Locate the cell with the specified text and output its [x, y] center coordinate. 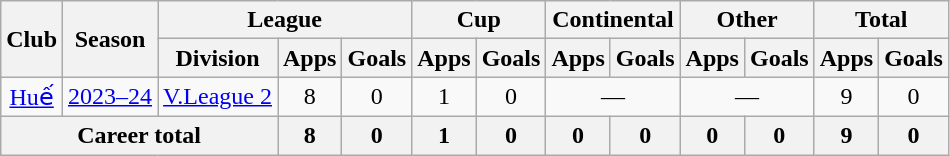
Season [110, 39]
Division [218, 58]
Other [747, 20]
Total [881, 20]
Cup [479, 20]
Continental [613, 20]
League [285, 20]
2023–24 [110, 97]
Club [32, 39]
Career total [140, 135]
Huế [32, 97]
V.League 2 [218, 97]
